Locate the cell with the specified text and output its (X, Y) center coordinate. 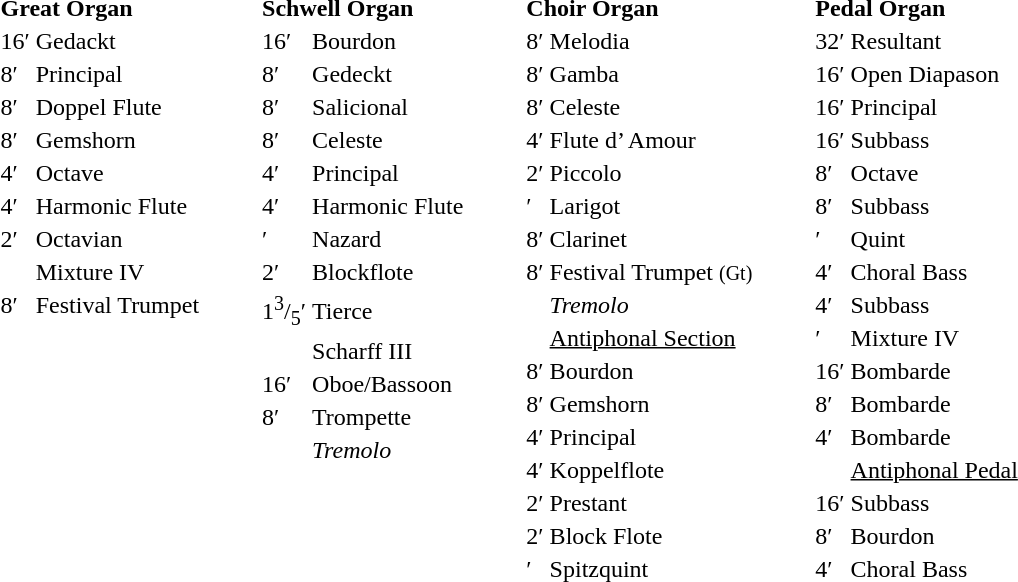
Larigot (651, 206)
Flute d’ Amour (651, 140)
13/5′ (284, 312)
Scharff III (388, 351)
Nazard (388, 239)
Oboe/Bassoon (388, 384)
Melodia (651, 41)
Koppelflote (651, 470)
32′ (830, 41)
Doppel Flute (117, 107)
Mixture IV (117, 272)
Tierce (388, 312)
Festival Trumpet (117, 305)
Clarinet (651, 239)
Gedackt (117, 41)
Trompette (388, 417)
Antiphonal Section (651, 338)
Festival Trumpet (Gt) (651, 272)
Prestant (651, 503)
Gamba (651, 74)
Gedeckt (388, 74)
Octave (117, 173)
Salicional (388, 107)
Blockflote (388, 272)
Block Flote (651, 536)
Piccolo (651, 173)
Octavian (117, 239)
